Determine the (X, Y) coordinate at the center of the cell enclosing the given text.  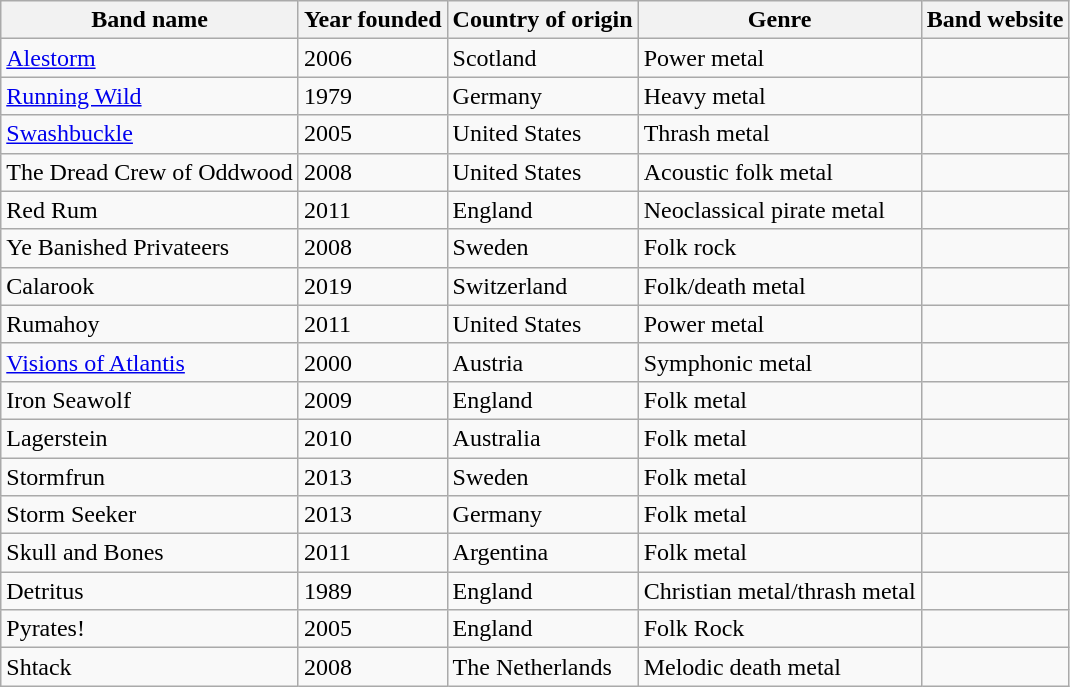
1979 (372, 96)
Acoustic folk metal (780, 172)
2010 (372, 438)
Melodic death metal (780, 667)
Year founded (372, 20)
Stormfrun (150, 477)
Alestorm (150, 58)
Pyrates! (150, 629)
Iron Seawolf (150, 400)
Band website (995, 20)
Austria (542, 362)
2009 (372, 400)
Storm Seeker (150, 515)
Symphonic metal (780, 362)
The Netherlands (542, 667)
Lagerstein (150, 438)
Switzerland (542, 286)
1989 (372, 591)
Detritus (150, 591)
Rumahoy (150, 324)
Argentina (542, 553)
Thrash metal (780, 134)
Calarook (150, 286)
2000 (372, 362)
Christian metal/thrash metal (780, 591)
Folk Rock (780, 629)
Red Rum (150, 210)
2006 (372, 58)
Neoclassical pirate metal (780, 210)
Shtack (150, 667)
Scotland (542, 58)
Swashbuckle (150, 134)
Heavy metal (780, 96)
Australia (542, 438)
Visions of Atlantis (150, 362)
Running Wild (150, 96)
Country of origin (542, 20)
Genre (780, 20)
2019 (372, 286)
Ye Banished Privateers (150, 248)
Folk/death metal (780, 286)
Skull and Bones (150, 553)
Folk rock (780, 248)
Band name (150, 20)
The Dread Crew of Oddwood (150, 172)
